Pinpoint the cell where the given text exists, returning its (x, y) midpoint coordinate. 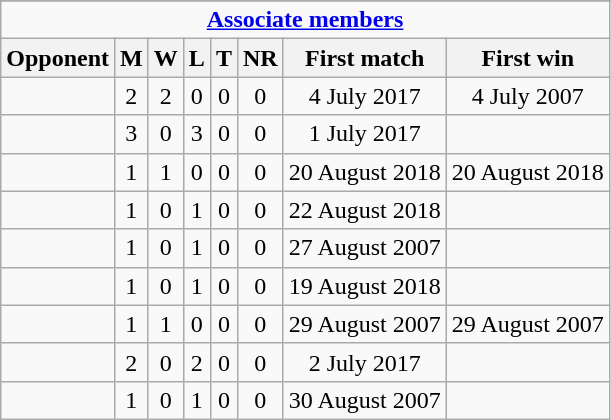
Associate members (306, 20)
NR (260, 58)
M (132, 58)
30 August 2007 (364, 400)
W (166, 58)
L (196, 58)
1 July 2017 (364, 134)
2 July 2017 (364, 362)
4 July 2007 (528, 96)
T (224, 58)
Opponent (58, 58)
First win (528, 58)
4 July 2017 (364, 96)
First match (364, 58)
22 August 2018 (364, 210)
19 August 2018 (364, 286)
27 August 2007 (364, 248)
